Determine the [X, Y] coordinate at the center of the cell enclosing the given text.  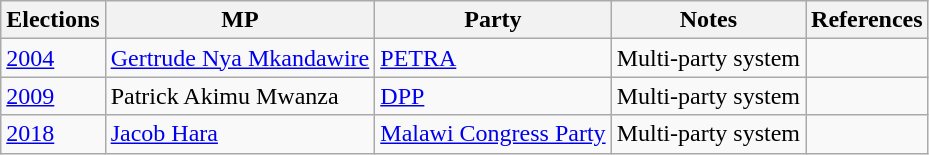
2009 [53, 96]
MP [240, 20]
DPP [493, 96]
PETRA [493, 58]
Malawi Congress Party [493, 134]
References [868, 20]
2004 [53, 58]
2018 [53, 134]
Notes [708, 20]
Party [493, 20]
Jacob Hara [240, 134]
Patrick Akimu Mwanza [240, 96]
Elections [53, 20]
Gertrude Nya Mkandawire [240, 58]
